Extract the [x, y] coordinate from the center of the cell holding the provided text.  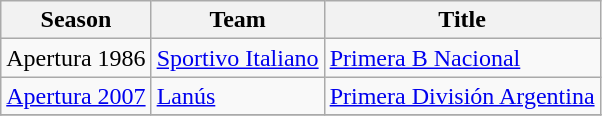
Apertura 2007 [76, 96]
Title [462, 20]
Team [238, 20]
Primera B Nacional [462, 58]
Apertura 1986 [76, 58]
Season [76, 20]
Sportivo Italiano [238, 58]
Lanús [238, 96]
Primera División Argentina [462, 96]
